Capture the cell that displays the provided text and extract its [X, Y] central coordinate. 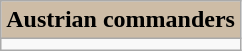
Austrian commanders [121, 20]
